Search for the cell housing the specified text and yield its (X, Y) center coordinate. 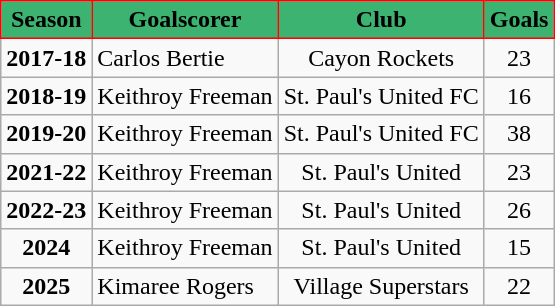
2024 (46, 248)
Club (381, 20)
2021-22 (46, 172)
15 (519, 248)
Cayon Rockets (381, 58)
Carlos Bertie (185, 58)
Kimaree Rogers (185, 286)
38 (519, 134)
Goalscorer (185, 20)
26 (519, 210)
2022-23 (46, 210)
2025 (46, 286)
2019-20 (46, 134)
Season (46, 20)
22 (519, 286)
2018-19 (46, 96)
Goals (519, 20)
16 (519, 96)
2017-18 (46, 58)
Village Superstars (381, 286)
